Scan for the cell matching the given text and deliver its [X, Y] coordinate at center. 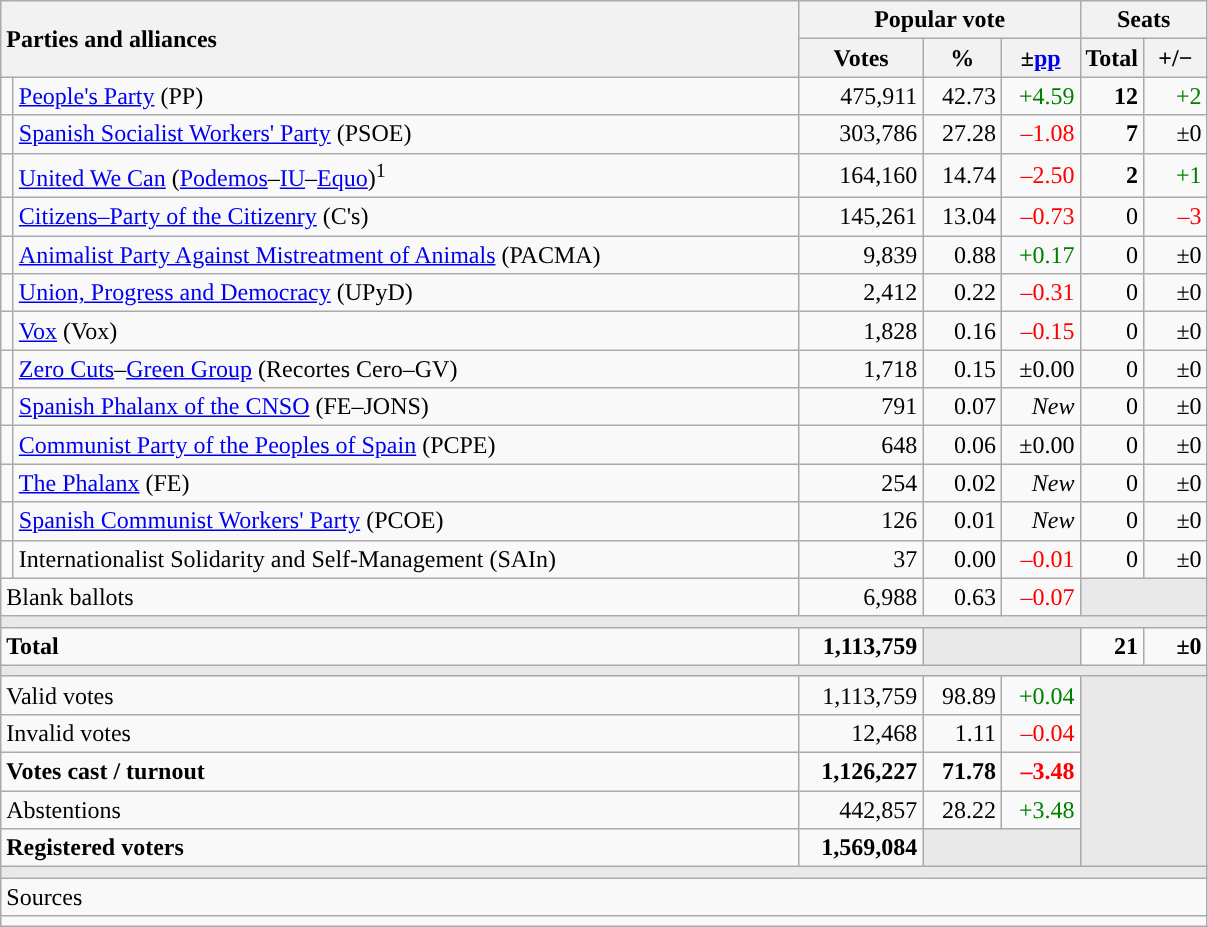
Communist Party of the Peoples of Spain (PCPE) [406, 445]
21 [1112, 646]
0.22 [962, 293]
–0.73 [1040, 217]
+0.04 [1040, 695]
2,412 [861, 293]
1,569,084 [861, 848]
Internationalist Solidarity and Self-Management (SAIn) [406, 559]
1,828 [861, 331]
Blank ballots [400, 597]
27.28 [962, 134]
0.02 [962, 483]
98.89 [962, 695]
0.00 [962, 559]
303,786 [861, 134]
–0.04 [1040, 733]
People's Party (PP) [406, 96]
Spanish Phalanx of the CNSO (FE–JONS) [406, 407]
0.16 [962, 331]
14.74 [962, 176]
Votes [861, 58]
+/− [1176, 58]
42.73 [962, 96]
–0.01 [1040, 559]
+0.17 [1040, 255]
Seats [1144, 20]
37 [861, 559]
648 [861, 445]
791 [861, 407]
475,911 [861, 96]
71.78 [962, 772]
+1 [1176, 176]
12,468 [861, 733]
7 [1112, 134]
28.22 [962, 810]
Spanish Communist Workers' Party (PCOE) [406, 521]
–0.31 [1040, 293]
0.06 [962, 445]
Registered voters [400, 848]
0.15 [962, 369]
0.01 [962, 521]
Parties and alliances [400, 39]
Zero Cuts–Green Group (Recortes Cero–GV) [406, 369]
Spanish Socialist Workers' Party (PSOE) [406, 134]
The Phalanx (FE) [406, 483]
6,988 [861, 597]
Vox (Vox) [406, 331]
145,261 [861, 217]
–3.48 [1040, 772]
1,126,227 [861, 772]
±pp [1040, 58]
Invalid votes [400, 733]
9,839 [861, 255]
Animalist Party Against Mistreatment of Animals (PACMA) [406, 255]
2 [1112, 176]
–0.07 [1040, 597]
0.88 [962, 255]
Valid votes [400, 695]
+3.48 [1040, 810]
–2.50 [1040, 176]
+4.59 [1040, 96]
–3 [1176, 217]
+2 [1176, 96]
Votes cast / turnout [400, 772]
Popular vote [940, 20]
United We Can (Podemos–IU–Equo)1 [406, 176]
254 [861, 483]
Abstentions [400, 810]
Sources [604, 897]
% [962, 58]
–1.08 [1040, 134]
1,718 [861, 369]
0.63 [962, 597]
Citizens–Party of the Citizenry (C's) [406, 217]
13.04 [962, 217]
12 [1112, 96]
126 [861, 521]
0.07 [962, 407]
–0.15 [1040, 331]
164,160 [861, 176]
Union, Progress and Democracy (UPyD) [406, 293]
442,857 [861, 810]
1.11 [962, 733]
